Pinpoint the cell where the given text exists, returning its (X, Y) midpoint coordinate. 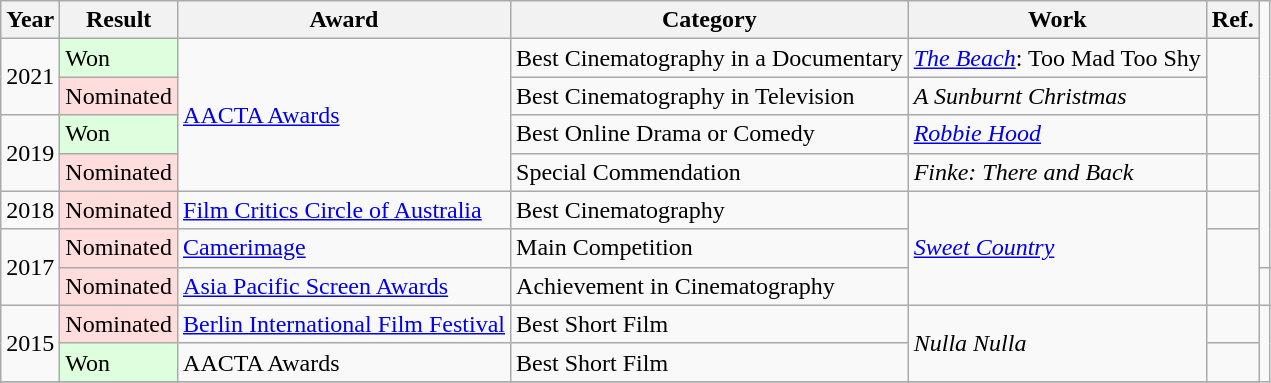
Best Cinematography in Television (710, 96)
The Beach: Too Mad Too Shy (1057, 58)
2017 (30, 267)
2019 (30, 153)
Year (30, 20)
2021 (30, 77)
Award (344, 20)
Result (119, 20)
Sweet Country (1057, 248)
Best Cinematography in a Documentary (710, 58)
A Sunburnt Christmas (1057, 96)
2015 (30, 343)
Finke: There and Back (1057, 172)
Achievement in Cinematography (710, 286)
Camerimage (344, 248)
Berlin International Film Festival (344, 324)
Ref. (1232, 20)
Best Cinematography (710, 210)
Special Commendation (710, 172)
Main Competition (710, 248)
2018 (30, 210)
Best Online Drama or Comedy (710, 134)
Nulla Nulla (1057, 343)
Category (710, 20)
Work (1057, 20)
Asia Pacific Screen Awards (344, 286)
Film Critics Circle of Australia (344, 210)
Robbie Hood (1057, 134)
